From the cell containing the given text, extract its center point as [X, Y] coordinate. 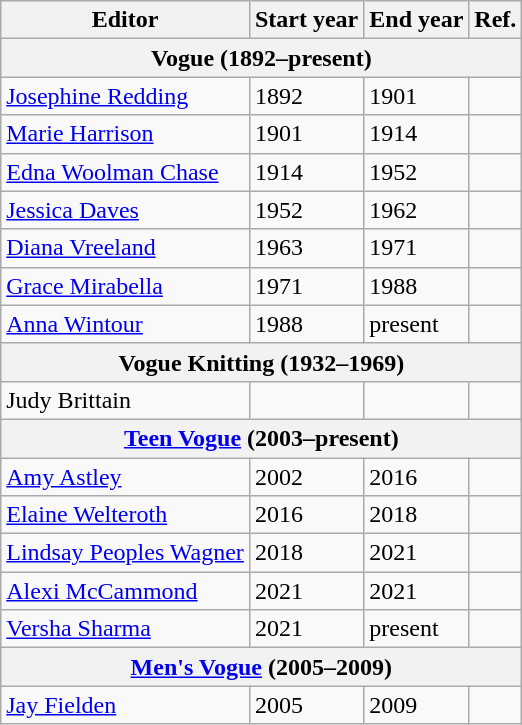
1962 [416, 210]
Start year [306, 20]
Anna Wintour [126, 324]
Editor [126, 20]
2005 [306, 705]
Men's Vogue (2005–2009) [262, 667]
Amy Astley [126, 477]
Versha Sharma [126, 629]
Vogue Knitting (1932–1969) [262, 362]
Marie Harrison [126, 134]
Grace Mirabella [126, 286]
Diana Vreeland [126, 248]
Jay Fielden [126, 705]
Judy Brittain [126, 400]
Jessica Daves [126, 210]
Teen Vogue (2003–present) [262, 438]
Ref. [496, 20]
2009 [416, 705]
Vogue (1892–present) [262, 58]
1963 [306, 248]
Alexi McCammond [126, 591]
2002 [306, 477]
Edna Woolman Chase [126, 172]
Lindsay Peoples Wagner [126, 553]
Elaine Welteroth [126, 515]
Josephine Redding [126, 96]
1892 [306, 96]
End year [416, 20]
